Capture the cell that displays the provided text and extract its [x, y] central coordinate. 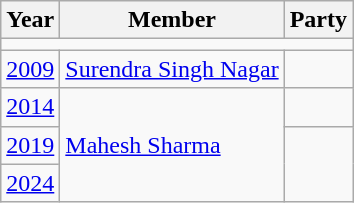
2014 [30, 107]
Party [318, 20]
2019 [30, 145]
Year [30, 20]
Surendra Singh Nagar [172, 69]
2024 [30, 183]
2009 [30, 69]
Mahesh Sharma [172, 145]
Member [172, 20]
